Provide the [X, Y] coordinate of the cell's center where the given text is located.  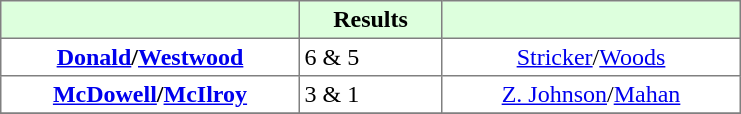
Donald/Westwood [150, 57]
Z. Johnson/Mahan [591, 95]
McDowell/McIlroy [150, 95]
Stricker/Woods [591, 57]
3 & 1 [370, 95]
Results [370, 20]
6 & 5 [370, 57]
